Scan for the cell matching the given text and deliver its (x, y) coordinate at center. 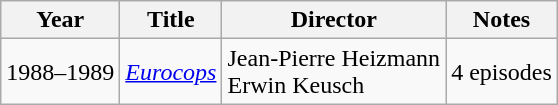
Title (171, 20)
4 episodes (502, 72)
Year (60, 20)
Director (334, 20)
Notes (502, 20)
Jean-Pierre HeizmannErwin Keusch (334, 72)
1988–1989 (60, 72)
Eurocops (171, 72)
